For the text-containing cell, return its midpoint in (x, y) coordinate format. 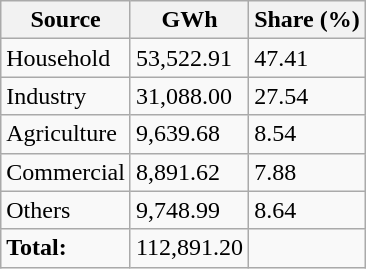
9,748.99 (189, 210)
Source (66, 20)
53,522.91 (189, 58)
Commercial (66, 172)
Share (%) (308, 20)
8,891.62 (189, 172)
9,639.68 (189, 134)
47.41 (308, 58)
Total: (66, 248)
27.54 (308, 96)
Industry (66, 96)
112,891.20 (189, 248)
7.88 (308, 172)
GWh (189, 20)
8.64 (308, 210)
Agriculture (66, 134)
Others (66, 210)
Household (66, 58)
8.54 (308, 134)
31,088.00 (189, 96)
